Scan for the cell matching the given text and deliver its (X, Y) coordinate at center. 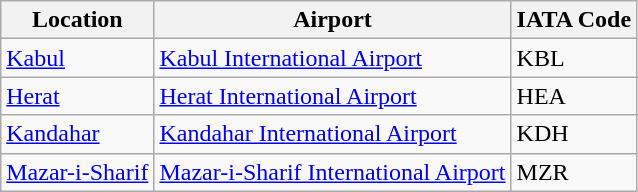
KDH (574, 134)
IATA Code (574, 20)
Kabul (78, 58)
Airport (332, 20)
Kabul International Airport (332, 58)
Kandahar (78, 134)
Herat International Airport (332, 96)
KBL (574, 58)
Herat (78, 96)
MZR (574, 172)
Location (78, 20)
Mazar-i-Sharif International Airport (332, 172)
Kandahar International Airport (332, 134)
Mazar-i-Sharif (78, 172)
HEA (574, 96)
